Search for the cell housing the specified text and yield its (x, y) center coordinate. 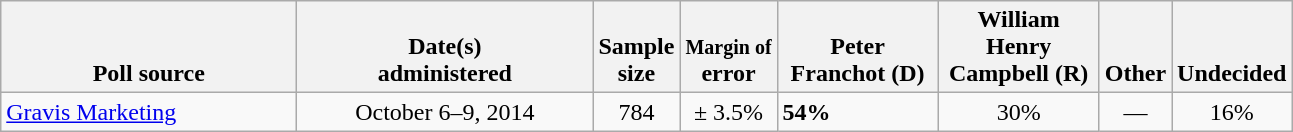
PeterFranchot (D) (858, 47)
Margin oferror (728, 47)
William HenryCampbell (R) (1018, 47)
30% (1018, 112)
Undecided (1232, 47)
Date(s)administered (445, 47)
Poll source (149, 47)
± 3.5% (728, 112)
Samplesize (636, 47)
Other (1135, 47)
— (1135, 112)
Gravis Marketing (149, 112)
784 (636, 112)
October 6–9, 2014 (445, 112)
54% (858, 112)
16% (1232, 112)
